Output the [X, Y] coordinate of the center of the cell containing the given text.  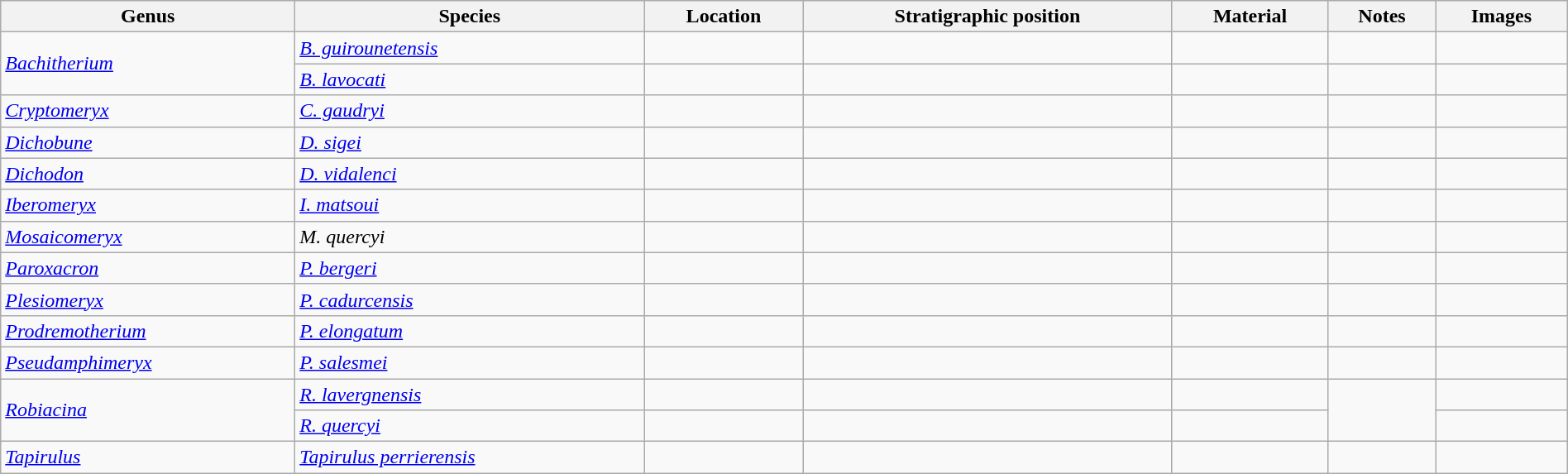
P. bergeri [470, 268]
Tapirulus [148, 457]
Dichobune [148, 142]
P. elongatum [470, 331]
Plesiomeryx [148, 299]
Iberomeryx [148, 205]
Genus [148, 17]
M. quercyi [470, 237]
Paroxacron [148, 268]
C. gaudryi [470, 111]
Prodremotherium [148, 331]
Notes [1381, 17]
B. guirounetensis [470, 48]
Material [1250, 17]
Robiacina [148, 410]
Images [1502, 17]
Bachitherium [148, 64]
D. vidalenci [470, 174]
R. quercyi [470, 426]
Cryptomeryx [148, 111]
Tapirulus perrierensis [470, 457]
Stratigraphic position [987, 17]
Mosaicomeryx [148, 237]
Species [470, 17]
I. matsoui [470, 205]
D. sigei [470, 142]
Location [724, 17]
R. lavergnensis [470, 395]
Pseudamphimeryx [148, 362]
P. cadurcensis [470, 299]
P. salesmei [470, 362]
Dichodon [148, 174]
B. lavocati [470, 79]
